Identify which cell holds the provided text, then report its [x, y] central coordinate. 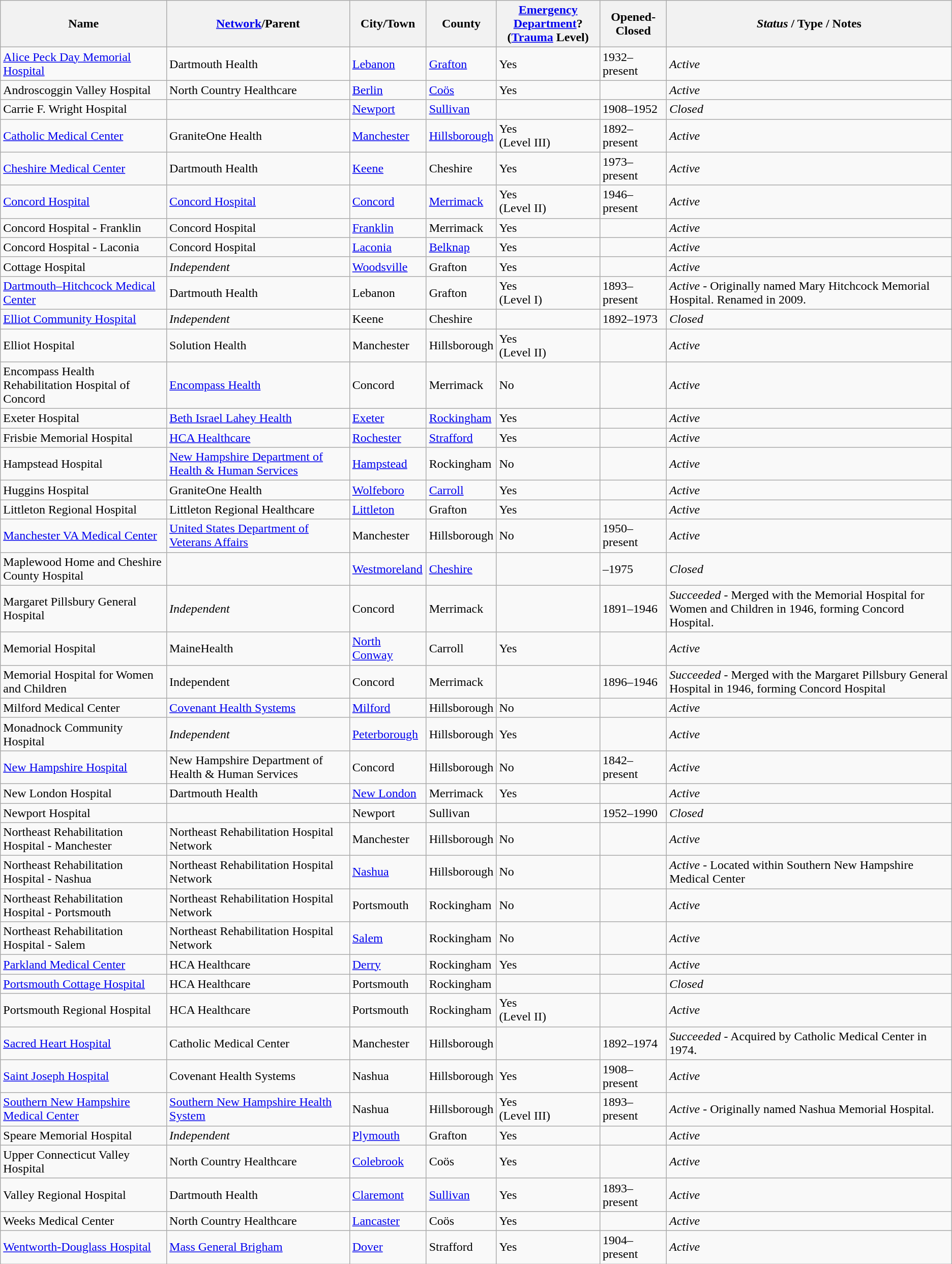
Portsmouth Regional Hospital [83, 1010]
Northeast Rehabilitation Hospital - Salem [83, 939]
Yes(Level I) [548, 293]
1896–1946 [634, 681]
Carrie F. Wright Hospital [83, 109]
Wolfeboro [388, 490]
Portsmouth Cottage Hospital [83, 984]
Encompass Health Rehabilitation Hospital of Concord [83, 385]
Dartmouth–Hitchcock Medical Center [83, 293]
Franklin [388, 228]
Milford [388, 708]
1842–present [634, 767]
Active - Originally named Nashua Memorial Hospital. [809, 1109]
Saint Joseph Hospital [83, 1076]
1904–present [634, 1247]
Salem [388, 939]
Valley Regional Hospital [83, 1195]
MaineHealth [258, 649]
Status / Type / Notes [809, 24]
Belknap [461, 247]
Emergency Department?(Trauma Level) [548, 24]
1908–present [634, 1076]
1932–present [634, 64]
Name [83, 24]
Concord Hospital - Franklin [83, 228]
Dover [388, 1247]
Elliot Community Hospital [83, 319]
Maplewood Home and Cheshire County Hospital [83, 568]
Concord Hospital - Laconia [83, 247]
Network/Parent [258, 24]
Frisbie Memorial Hospital [83, 438]
North Conway [388, 649]
Northeast Rehabilitation Hospital - Manchester [83, 839]
Milford Medical Center [83, 708]
–1975 [634, 568]
Encompass Health [258, 385]
Hampstead Hospital [83, 464]
Weeks Medical Center [83, 1221]
Succeeded - Merged with the Margaret Pillsbury General Hospital in 1946, forming Concord Hospital [809, 681]
1908–1952 [634, 109]
Peterborough [388, 734]
Plymouth [388, 1135]
Claremont [388, 1195]
Westmoreland [388, 568]
1952–1990 [634, 813]
Berlin [388, 90]
Littleton [388, 509]
Colebrook [388, 1161]
1946–present [634, 201]
Newport Hospital [83, 813]
Margaret Pillsbury General Hospital [83, 609]
Exeter Hospital [83, 418]
Cottage Hospital [83, 266]
New London Hospital [83, 793]
Northeast Rehabilitation Hospital - Nashua [83, 872]
Upper Connecticut Valley Hospital [83, 1161]
1891–1946 [634, 609]
Active - Originally named Mary Hitchcock Memorial Hospital. Renamed in 2009. [809, 293]
Wentworth-Douglass Hospital [83, 1247]
Speare Memorial Hospital [83, 1135]
Beth Israel Lahey Health [258, 418]
Exeter [388, 418]
United States Department of Veterans Affairs [258, 536]
Rochester [388, 438]
1892–1974 [634, 1043]
Elliot Hospital [83, 345]
Littleton Regional Hospital [83, 509]
Hampstead [388, 464]
Solution Health [258, 345]
Succeeded - Merged with the Memorial Hospital for Women and Children in 1946, forming Concord Hospital. [809, 609]
Opened-Closed [634, 24]
Littleton Regional Healthcare [258, 509]
Androscoggin Valley Hospital [83, 90]
Manchester VA Medical Center [83, 536]
Monadnock Community Hospital [83, 734]
Memorial Hospital for Women and Children [83, 681]
County [461, 24]
City/Town [388, 24]
1973–present [634, 169]
1950–present [634, 536]
Northeast Rehabilitation Hospital - Portsmouth [83, 905]
Woodsville [388, 266]
New London [388, 793]
Parkland Medical Center [83, 965]
Sacred Heart Hospital [83, 1043]
Laconia [388, 247]
Succeeded - Acquired by Catholic Medical Center in 1974. [809, 1043]
1892–1973 [634, 319]
Mass General Brigham [258, 1247]
Southern New Hampshire Health System [258, 1109]
Huggins Hospital [83, 490]
Active - Located within Southern New Hampshire Medical Center [809, 872]
Memorial Hospital [83, 649]
Derry [388, 965]
Lancaster [388, 1221]
Cheshire Medical Center [83, 169]
1892–present [634, 135]
New Hampshire Hospital [83, 767]
Southern New Hampshire Medical Center [83, 1109]
Alice Peck Day Memorial Hospital [83, 64]
